Provide the (x, y) coordinate of the cell's center where the given text is located.  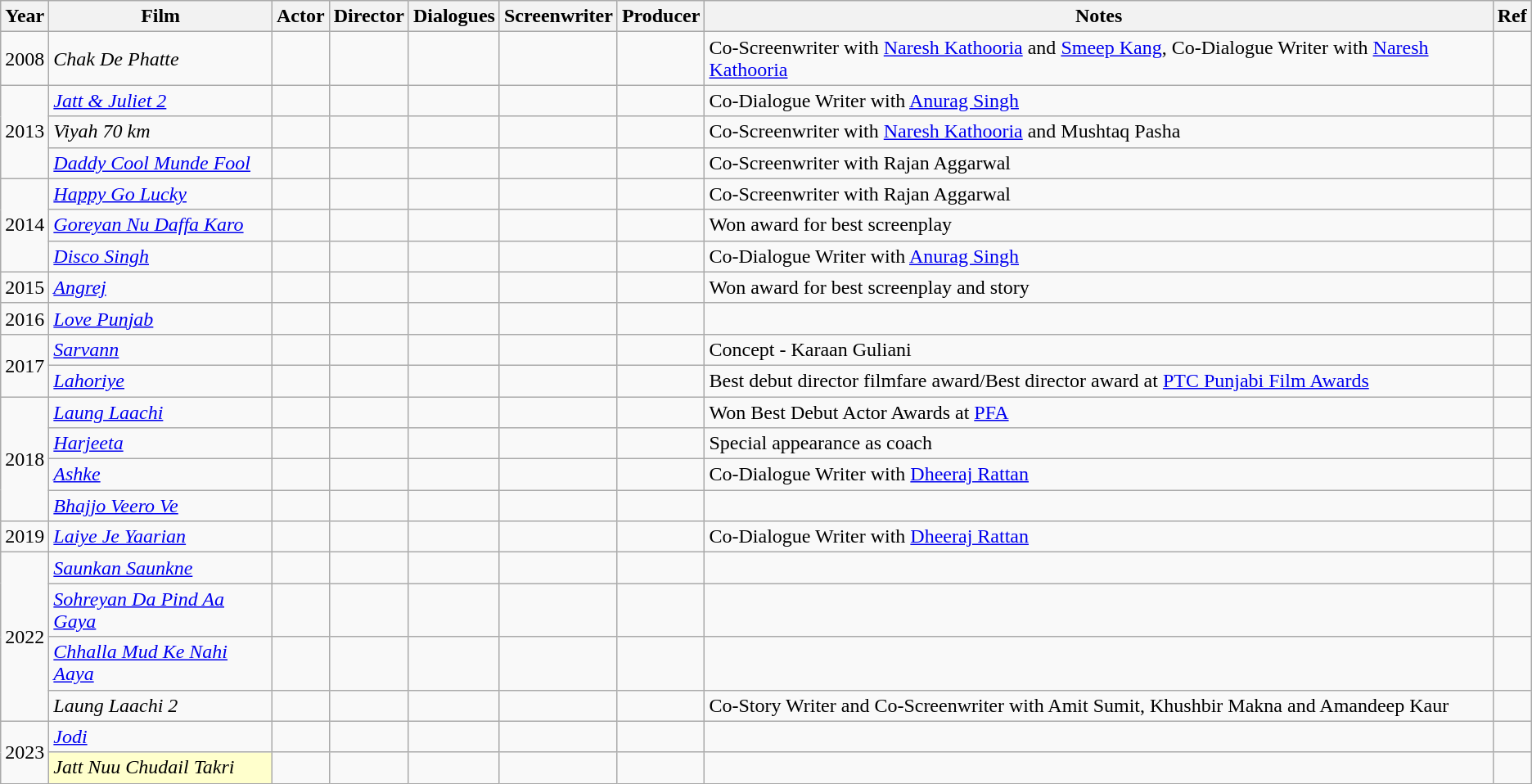
Concept - Karaan Guliani (1098, 349)
Actor (300, 16)
Dialogues (453, 16)
2018 (25, 458)
Bhajjo Veero Ve (160, 506)
Harjeeta (160, 444)
Co-Screenwriter with Naresh Kathooria and Mushtaq Pasha (1098, 132)
Chhalla Mud Ke Nahi Aaya (160, 663)
Daddy Cool Munde Fool (160, 163)
2016 (25, 318)
Sarvann (160, 349)
Laung Laachi 2 (160, 705)
Love Punjab (160, 318)
Ref (1512, 16)
Co-Screenwriter with Naresh Kathooria and Smeep Kang, Co-Dialogue Writer with Naresh Kathooria (1098, 59)
2013 (25, 132)
Best debut director filmfare award/Best director award at PTC Punjabi Film Awards (1098, 381)
Chak De Phatte (160, 59)
Happy Go Lucky (160, 194)
Viyah 70 km (160, 132)
Lahoriye (160, 381)
Producer (661, 16)
Director (368, 16)
Film (160, 16)
Saunkan Saunkne (160, 568)
Laung Laachi (160, 412)
Sohreyan Da Pind Aa Gaya (160, 611)
Goreyan Nu Daffa Karo (160, 225)
Co-Story Writer and Co-Screenwriter with Amit Sumit, Khushbir Makna and Amandeep Kaur (1098, 705)
Laiye Je Yaarian (160, 537)
Special appearance as coach (1098, 444)
Year (25, 16)
2015 (25, 287)
Angrej (160, 287)
Disco Singh (160, 256)
2019 (25, 537)
Ashke (160, 475)
Won Best Debut Actor Awards at PFA (1098, 412)
Notes (1098, 16)
2022 (25, 637)
Won award for best screenplay (1098, 225)
Screenwriter (558, 16)
2023 (25, 752)
Jatt Nuu Chudail Takri (160, 768)
Won award for best screenplay and story (1098, 287)
Jatt & Juliet 2 (160, 101)
Jodi (160, 737)
2017 (25, 365)
2008 (25, 59)
2014 (25, 225)
